Identify which cell holds the provided text, then report its [X, Y] central coordinate. 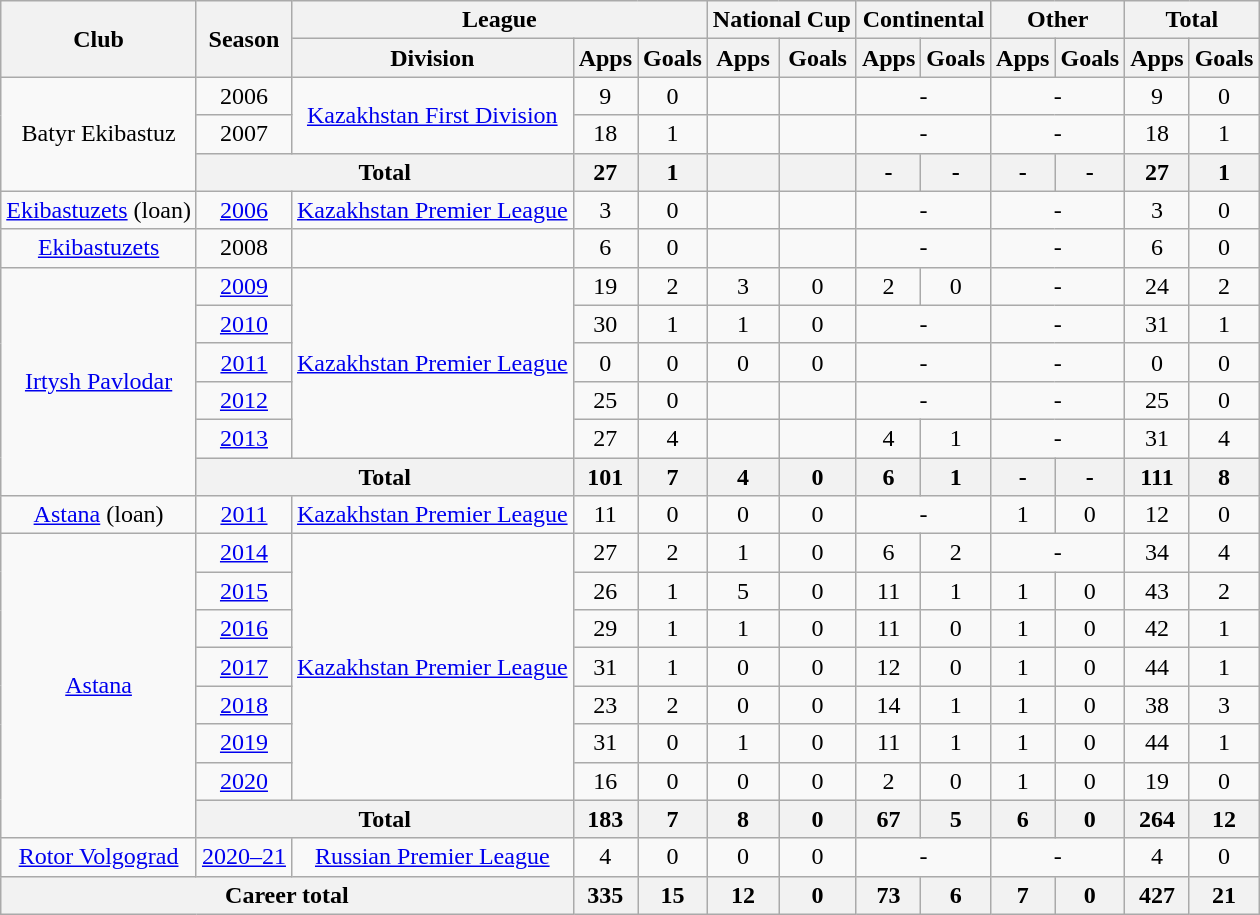
264 [1157, 819]
Rotor Volgograd [99, 857]
2018 [244, 705]
427 [1157, 895]
2007 [244, 134]
2013 [244, 438]
Season [244, 39]
29 [605, 629]
2008 [244, 248]
2019 [244, 743]
111 [1157, 477]
183 [605, 819]
Ekibastuzets [99, 248]
2020–21 [244, 857]
38 [1157, 705]
Ekibastuzets (loan) [99, 210]
2010 [244, 324]
23 [605, 705]
42 [1157, 629]
2009 [244, 286]
30 [605, 324]
67 [888, 819]
43 [1157, 591]
16 [605, 781]
Division [432, 58]
Batyr Ekibastuz [99, 134]
2020 [244, 781]
Astana [99, 686]
2017 [244, 667]
21 [1224, 895]
Astana (loan) [99, 515]
2015 [244, 591]
101 [605, 477]
24 [1157, 286]
2014 [244, 553]
Career total [287, 895]
335 [605, 895]
73 [888, 895]
Russian Premier League [432, 857]
Continental [923, 20]
Other [1058, 20]
National Cup [782, 20]
League [499, 20]
Irtysh Pavlodar [99, 381]
15 [673, 895]
Kazakhstan First Division [432, 115]
2012 [244, 400]
34 [1157, 553]
Club [99, 39]
14 [888, 705]
26 [605, 591]
2016 [244, 629]
